For the text-containing cell, return its midpoint in [x, y] coordinate format. 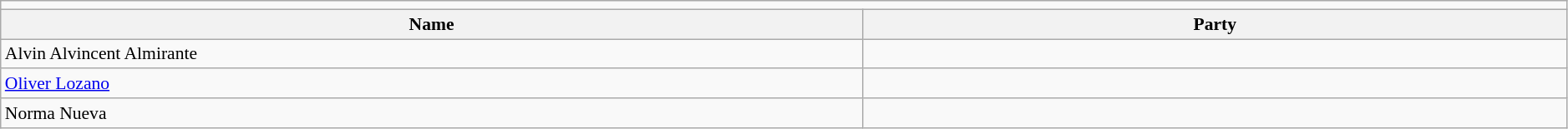
Name [432, 24]
Alvin Alvincent Almirante [432, 54]
Party [1215, 24]
Norma Nueva [432, 113]
Oliver Lozano [432, 84]
